Extract the [x, y] coordinate from the center of the cell holding the provided text.  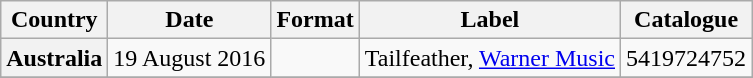
5419724752 [686, 58]
19 August 2016 [190, 58]
Format [315, 20]
Australia [54, 58]
Date [190, 20]
Catalogue [686, 20]
Label [490, 20]
Tailfeather, Warner Music [490, 58]
Country [54, 20]
